For the text-containing cell, return its midpoint in (x, y) coordinate format. 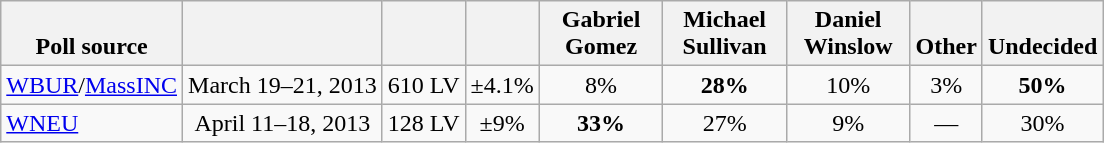
128 LV (424, 123)
28% (725, 85)
MichaelSullivan (725, 34)
DanielWinslow (848, 34)
±4.1% (502, 85)
50% (1042, 85)
3% (946, 85)
Poll source (92, 34)
30% (1042, 123)
8% (601, 85)
March 19–21, 2013 (283, 85)
— (946, 123)
WNEU (92, 123)
GabrielGomez (601, 34)
±9% (502, 123)
33% (601, 123)
WBUR/MassINC (92, 85)
610 LV (424, 85)
27% (725, 123)
Other (946, 34)
April 11–18, 2013 (283, 123)
9% (848, 123)
10% (848, 85)
Undecided (1042, 34)
